For the text-containing cell, return its midpoint in [x, y] coordinate format. 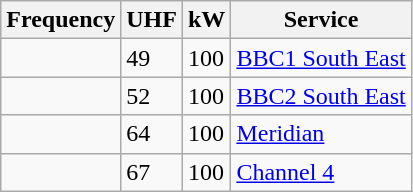
52 [152, 96]
Meridian [321, 134]
kW [206, 20]
UHF [152, 20]
Frequency [61, 20]
BBC1 South East [321, 58]
Channel 4 [321, 172]
67 [152, 172]
64 [152, 134]
49 [152, 58]
Service [321, 20]
BBC2 South East [321, 96]
